Find where the given text appears and provide that cell's center as [X, Y] coordinate. 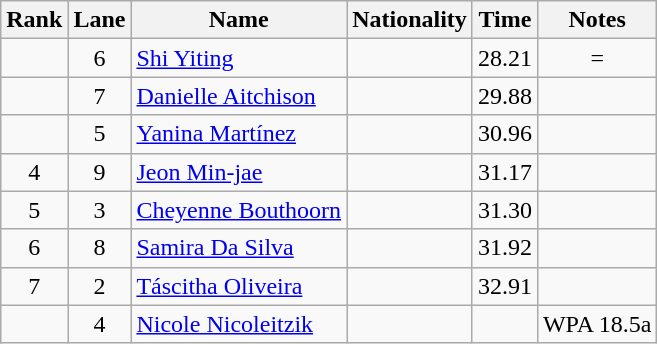
32.91 [504, 286]
9 [100, 172]
31.17 [504, 172]
3 [100, 210]
Notes [597, 20]
WPA 18.5a [597, 324]
28.21 [504, 58]
8 [100, 248]
2 [100, 286]
Jeon Min-jae [239, 172]
Samira Da Silva [239, 248]
Time [504, 20]
Cheyenne Bouthoorn [239, 210]
29.88 [504, 96]
Lane [100, 20]
31.30 [504, 210]
Name [239, 20]
Shi Yiting [239, 58]
Danielle Aitchison [239, 96]
Táscitha Oliveira [239, 286]
30.96 [504, 134]
= [597, 58]
Rank [34, 20]
Yanina Martínez [239, 134]
Nationality [410, 20]
31.92 [504, 248]
Nicole Nicoleitzik [239, 324]
